Output the [X, Y] coordinate of the center of the cell containing the given text.  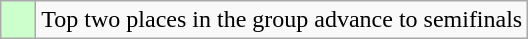
Top two places in the group advance to semifinals [282, 20]
